Scan for the cell matching the given text and deliver its (X, Y) coordinate at center. 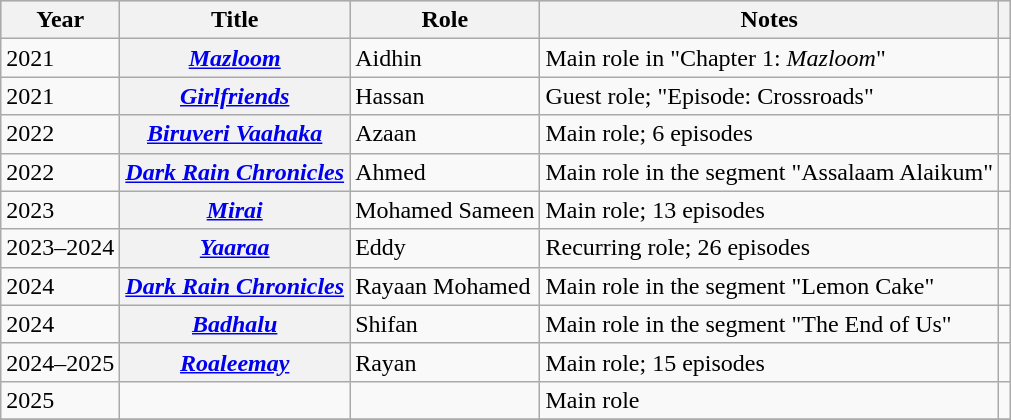
Main role in "Chapter 1: Mazloom" (770, 58)
Title (235, 20)
Rayan (445, 362)
Mazloom (235, 58)
Badhalu (235, 324)
Biruveri Vaahaka (235, 134)
Recurring role; 26 episodes (770, 248)
Ahmed (445, 172)
2025 (60, 400)
2023 (60, 210)
Main role in the segment "Lemon Cake" (770, 286)
Yaaraa (235, 248)
Notes (770, 20)
2023–2024 (60, 248)
Hassan (445, 96)
Year (60, 20)
Aidhin (445, 58)
Eddy (445, 248)
Main role in the segment "Assalaam Alaikum" (770, 172)
Azaan (445, 134)
Mohamed Sameen (445, 210)
Main role in the segment "The End of Us" (770, 324)
Guest role; "Episode: Crossroads" (770, 96)
2024–2025 (60, 362)
Main role (770, 400)
Main role; 6 episodes (770, 134)
Mirai (235, 210)
Rayaan Mohamed (445, 286)
Shifan (445, 324)
Role (445, 20)
Girlfriends (235, 96)
Main role; 15 episodes (770, 362)
Roaleemay (235, 362)
Main role; 13 episodes (770, 210)
